Locate the cell with the specified text and output its [X, Y] center coordinate. 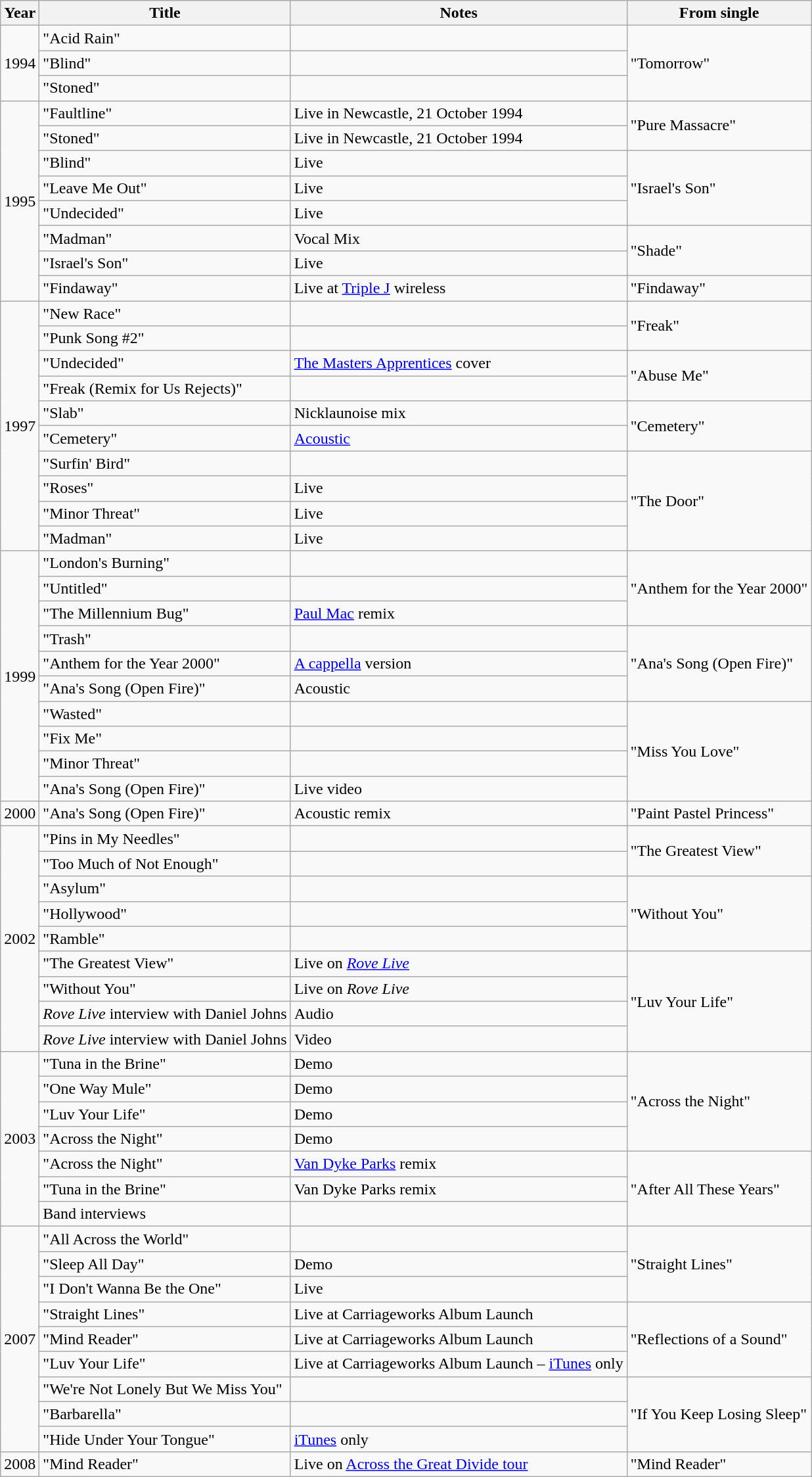
"Pins in My Needles" [165, 839]
"I Don't Wanna Be the One" [165, 1289]
1994 [20, 63]
"Freak (Remix for Us Rejects)" [165, 388]
Acoustic remix [459, 814]
"Too Much of Not Enough" [165, 864]
"Asylum" [165, 889]
"Roses" [165, 488]
"Pure Massacre" [719, 126]
"Hollywood" [165, 914]
"Ramble" [165, 939]
"We're Not Lonely But We Miss You" [165, 1389]
2003 [20, 1138]
Audio [459, 1014]
Year [20, 13]
"The Millennium Bug" [165, 613]
"Surfin' Bird" [165, 463]
1997 [20, 426]
"Hide Under Your Tongue" [165, 1439]
"All Across the World" [165, 1239]
Live at Triple J wireless [459, 288]
Live at Carriageworks Album Launch – iTunes only [459, 1364]
"Trash" [165, 638]
"Paint Pastel Princess" [719, 814]
"Wasted" [165, 713]
1999 [20, 676]
"Sleep All Day" [165, 1264]
"The Door" [719, 501]
Title [165, 13]
Paul Mac remix [459, 613]
"Shade" [719, 250]
"Faultline" [165, 113]
A cappella version [459, 663]
"Abuse Me" [719, 376]
Video [459, 1039]
"Punk Song #2" [165, 339]
Band interviews [165, 1214]
2007 [20, 1340]
Notes [459, 13]
"One Way Mule" [165, 1089]
"Reflections of a Sound" [719, 1339]
The Masters Apprentices cover [459, 363]
Nicklaunoise mix [459, 413]
"After All These Years" [719, 1189]
"London's Burning" [165, 563]
Vocal Mix [459, 238]
Live video [459, 789]
"Slab" [165, 413]
"Tomorrow" [719, 63]
2000 [20, 814]
1995 [20, 200]
Live on Across the Great Divide tour [459, 1464]
"Fix Me" [165, 739]
iTunes only [459, 1439]
"If You Keep Losing Sleep" [719, 1414]
"Untitled" [165, 588]
"Miss You Love" [719, 751]
"Freak" [719, 326]
2002 [20, 939]
"Acid Rain" [165, 38]
"New Race" [165, 314]
"Barbarella" [165, 1414]
"Leave Me Out" [165, 188]
From single [719, 13]
2008 [20, 1464]
